Provide the (x, y) coordinate of the cell's center where the given text is located.  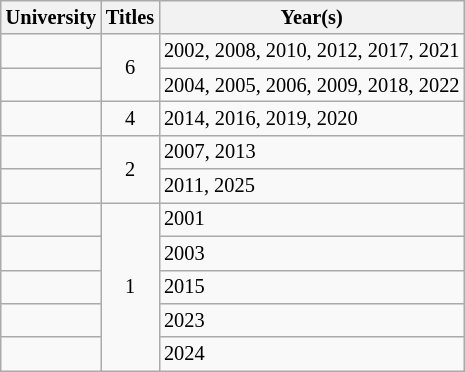
2001 (312, 219)
2007, 2013 (312, 152)
1 (130, 286)
University (51, 17)
4 (130, 118)
Year(s) (312, 17)
2003 (312, 253)
2011, 2025 (312, 186)
2004, 2005, 2006, 2009, 2018, 2022 (312, 85)
6 (130, 68)
Titles (130, 17)
2 (130, 168)
2002, 2008, 2010, 2012, 2017, 2021 (312, 51)
2024 (312, 354)
2023 (312, 320)
2014, 2016, 2019, 2020 (312, 118)
2015 (312, 287)
